Return the (X, Y) coordinate for the center point of the cell that contains the specified text.  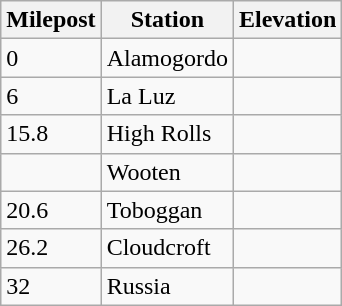
26.2 (51, 248)
Station (167, 20)
Toboggan (167, 210)
Cloudcroft (167, 248)
32 (51, 286)
15.8 (51, 134)
20.6 (51, 210)
0 (51, 58)
Alamogordo (167, 58)
Russia (167, 286)
High Rolls (167, 134)
La Luz (167, 96)
6 (51, 96)
Wooten (167, 172)
Milepost (51, 20)
Elevation (288, 20)
